Scan for the cell matching the given text and deliver its [X, Y] coordinate at center. 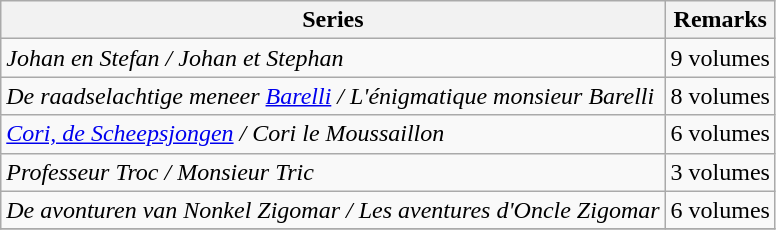
8 volumes [720, 96]
Cori, de Scheepsjongen / Cori le Moussaillon [333, 134]
Johan en Stefan / Johan et Stephan [333, 58]
Series [333, 20]
De avonturen van Nonkel Zigomar / Les aventures d'Oncle Zigomar [333, 210]
Remarks [720, 20]
9 volumes [720, 58]
3 volumes [720, 172]
Professeur Troc / Monsieur Tric [333, 172]
De raadselachtige meneer Barelli / L'énigmatique monsieur Barelli [333, 96]
